Scan for the cell matching the given text and deliver its (X, Y) coordinate at center. 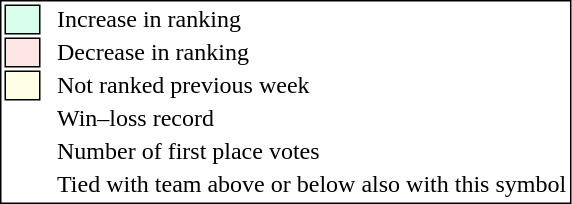
Win–loss record (312, 119)
Decrease in ranking (312, 53)
Number of first place votes (312, 151)
Not ranked previous week (312, 85)
Increase in ranking (312, 19)
Tied with team above or below also with this symbol (312, 185)
